Pinpoint the cell where the given text exists, returning its (X, Y) midpoint coordinate. 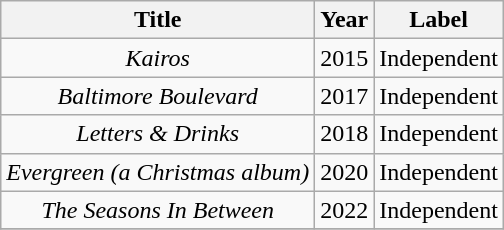
Title (158, 20)
Kairos (158, 58)
2018 (344, 134)
The Seasons In Between (158, 210)
Evergreen (a Christmas album) (158, 172)
2017 (344, 96)
Baltimore Boulevard (158, 96)
2015 (344, 58)
2020 (344, 172)
2022 (344, 210)
Label (439, 20)
Letters & Drinks (158, 134)
Year (344, 20)
